For the text-containing cell, return its midpoint in [x, y] coordinate format. 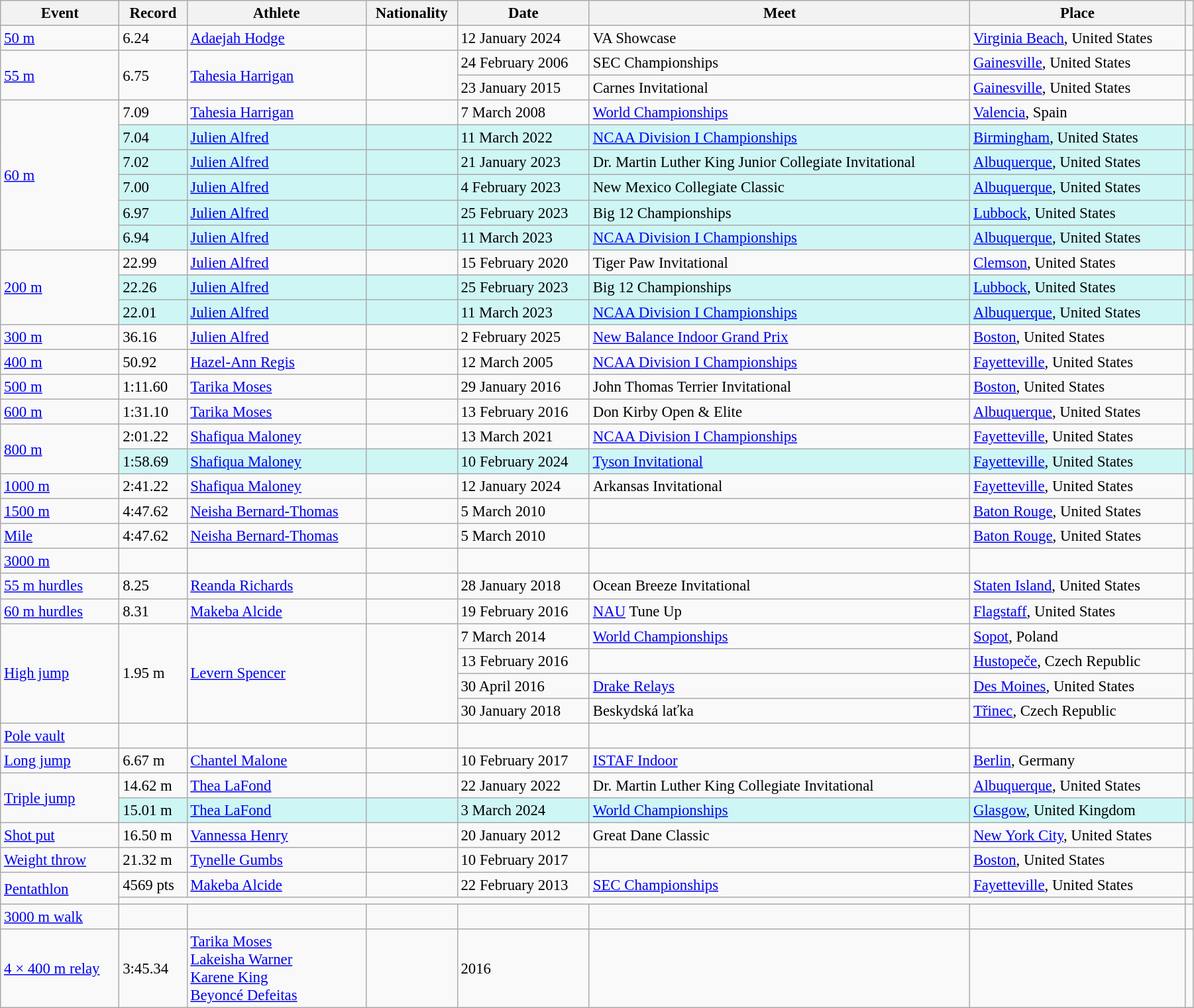
Long jump [60, 761]
Ocean Breeze Invitational [779, 587]
Glasgow, United Kingdom [1077, 811]
Don Kirby Open & Elite [779, 412]
ISTAF Indoor [779, 761]
300 m [60, 337]
Record [153, 13]
3000 m walk [60, 917]
Staten Island, United States [1077, 587]
20 January 2012 [523, 836]
6.97 [153, 213]
Des Moines, United States [1077, 686]
New Mexico Collegiate Classic [779, 188]
7.09 [153, 113]
Drake Relays [779, 686]
1:31.10 [153, 412]
Clemson, United States [1077, 262]
Meet [779, 13]
36.16 [153, 337]
Chantel Malone [276, 761]
6.94 [153, 237]
Flagstaff, United States [1077, 611]
400 m [60, 362]
8.25 [153, 587]
1500 m [60, 512]
14.62 m [153, 785]
8.31 [153, 611]
Nationality [411, 13]
22.01 [153, 312]
2:41.22 [153, 486]
23 January 2015 [523, 88]
24 February 2006 [523, 63]
4 × 400 m relay [60, 969]
New Balance Indoor Grand Prix [779, 337]
Levern Spencer [276, 673]
1.95 m [153, 673]
200 m [60, 288]
Dr. Martin Luther King Junior Collegiate Invitational [779, 162]
Tynelle Gumbs [276, 860]
Hustopeče, Czech Republic [1077, 661]
30 April 2016 [523, 686]
6.24 [153, 38]
Event [60, 13]
Berlin, Germany [1077, 761]
High jump [60, 673]
Carnes Invitational [779, 88]
22.99 [153, 262]
1:58.69 [153, 462]
21 January 2023 [523, 162]
Pentathlon [60, 889]
Třinec, Czech Republic [1077, 711]
Vannessa Henry [276, 836]
21.32 m [153, 860]
6.75 [153, 76]
2:01.22 [153, 437]
4569 pts [153, 885]
3 March 2024 [523, 811]
Reanda Richards [276, 587]
600 m [60, 412]
55 m hurdles [60, 587]
Shot put [60, 836]
60 m [60, 175]
7 March 2014 [523, 636]
Pole vault [60, 736]
7.04 [153, 138]
Weight throw [60, 860]
29 January 2016 [523, 387]
7.00 [153, 188]
7 March 2008 [523, 113]
1:11.60 [153, 387]
60 m hurdles [60, 611]
Mile [60, 536]
55 m [60, 76]
50 m [60, 38]
800 m [60, 449]
12 March 2005 [523, 362]
22 February 2013 [523, 885]
VA Showcase [779, 38]
Date [523, 13]
John Thomas Terrier Invitational [779, 387]
50.92 [153, 362]
30 January 2018 [523, 711]
Tiger Paw Invitational [779, 262]
Dr. Martin Luther King Collegiate Invitational [779, 785]
10 February 2024 [523, 462]
2016 [523, 969]
15 February 2020 [523, 262]
Place [1077, 13]
1000 m [60, 486]
16.50 m [153, 836]
Beskydská laťka [779, 711]
Valencia, Spain [1077, 113]
11 March 2022 [523, 138]
4 February 2023 [523, 188]
New York City, United States [1077, 836]
Great Dane Classic [779, 836]
Triple jump [60, 798]
Hazel-Ann Regis [276, 362]
Adaejah Hodge [276, 38]
7.02 [153, 162]
6.67 m [153, 761]
Sopot, Poland [1077, 636]
Tyson Invitational [779, 462]
2 February 2025 [523, 337]
15.01 m [153, 811]
19 February 2016 [523, 611]
28 January 2018 [523, 587]
3:45.34 [153, 969]
22 January 2022 [523, 785]
Birmingham, United States [1077, 138]
13 March 2021 [523, 437]
Arkansas Invitational [779, 486]
3000 m [60, 561]
Athlete [276, 13]
500 m [60, 387]
Virginia Beach, United States [1077, 38]
Tarika MosesLakeisha WarnerKarene KingBeyoncé Defeitas [276, 969]
22.26 [153, 287]
NAU Tune Up [779, 611]
